Detect which cell encompasses the target text, then output its [x, y] center coordinate. 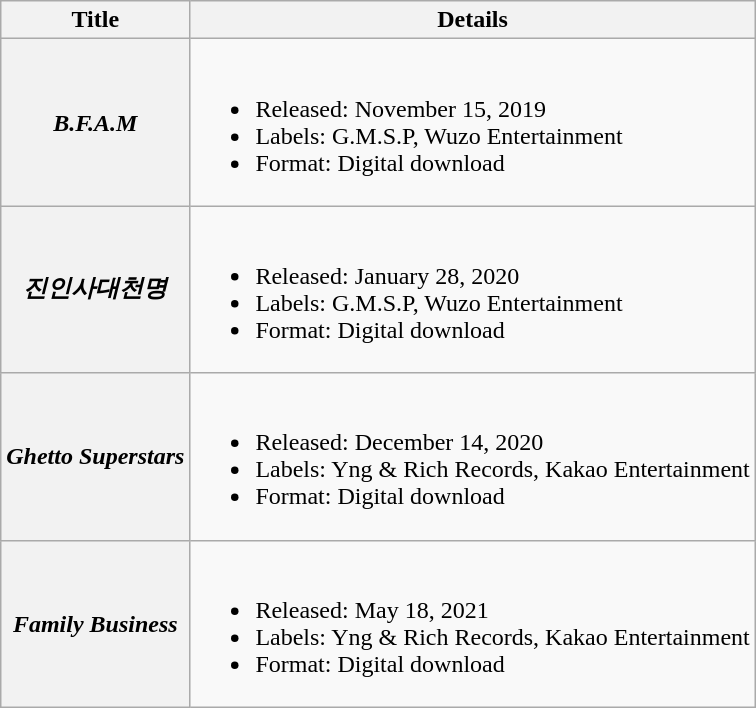
Released: November 15, 2019Labels: G.M.S.P, Wuzo EntertainmentFormat: Digital download [472, 122]
Details [472, 20]
Released: January 28, 2020Labels: G.M.S.P, Wuzo EntertainmentFormat: Digital download [472, 290]
Family Business [96, 624]
Released: December 14, 2020Labels: Yng & Rich Records, Kakao EntertainmentFormat: Digital download [472, 456]
B.F.A.M [96, 122]
Title [96, 20]
Ghetto Superstars [96, 456]
Released: May 18, 2021Labels: Yng & Rich Records, Kakao EntertainmentFormat: Digital download [472, 624]
진인사대천명 [96, 290]
